Capture the cell that displays the provided text and extract its [X, Y] central coordinate. 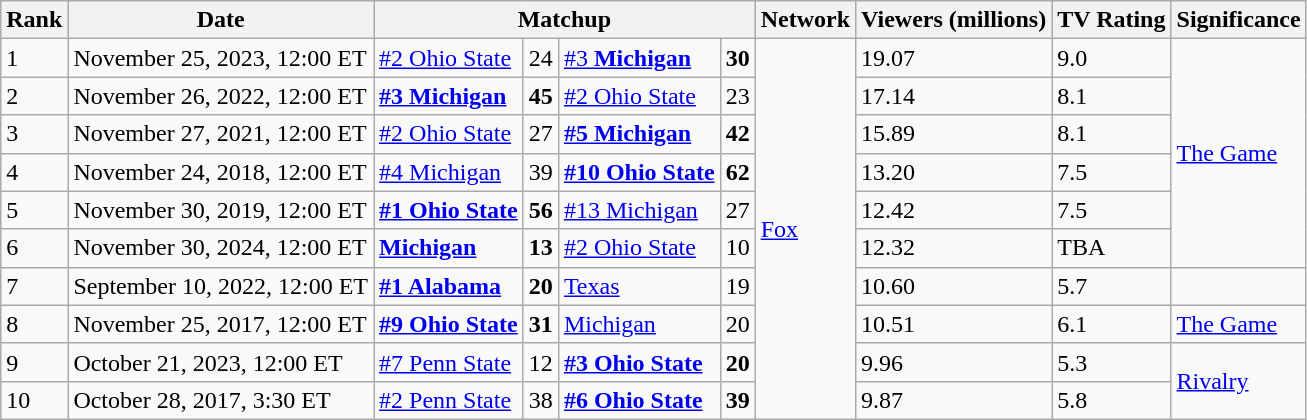
7 [34, 286]
9 [34, 362]
10.51 [954, 324]
November 30, 2024, 12:00 ET [221, 248]
9.96 [954, 362]
9.0 [1112, 58]
31 [540, 324]
Texas [639, 286]
42 [738, 134]
2 [34, 96]
3 [34, 134]
12.42 [954, 210]
62 [738, 172]
12 [540, 362]
12.32 [954, 248]
6 [34, 248]
Viewers (millions) [954, 20]
November 25, 2023, 12:00 ET [221, 58]
13 [540, 248]
October 28, 2017, 3:30 ET [221, 400]
TV Rating [1112, 20]
October 21, 2023, 12:00 ET [221, 362]
November 24, 2018, 12:00 ET [221, 172]
5.8 [1112, 400]
#13 Michigan [639, 210]
#7 Penn State [449, 362]
Fox [805, 230]
November 30, 2019, 12:00 ET [221, 210]
8 [34, 324]
Significance [1238, 20]
15.89 [954, 134]
November 25, 2017, 12:00 ET [221, 324]
November 27, 2021, 12:00 ET [221, 134]
#10 Ohio State [639, 172]
Matchup [565, 20]
10.60 [954, 286]
45 [540, 96]
Date [221, 20]
19.07 [954, 58]
November 26, 2022, 12:00 ET [221, 96]
#1 Alabama [449, 286]
17.14 [954, 96]
5 [34, 210]
38 [540, 400]
5.7 [1112, 286]
TBA [1112, 248]
30 [738, 58]
1 [34, 58]
19 [738, 286]
23 [738, 96]
#4 Michigan [449, 172]
Network [805, 20]
24 [540, 58]
56 [540, 210]
Rivalry [1238, 381]
#9 Ohio State [449, 324]
13.20 [954, 172]
#5 Michigan [639, 134]
#3 Ohio State [639, 362]
#2 Penn State [449, 400]
5.3 [1112, 362]
#6 Ohio State [639, 400]
6.1 [1112, 324]
4 [34, 172]
Rank [34, 20]
9.87 [954, 400]
#1 Ohio State [449, 210]
September 10, 2022, 12:00 ET [221, 286]
